From the cell containing the given text, extract its center point as (X, Y) coordinate. 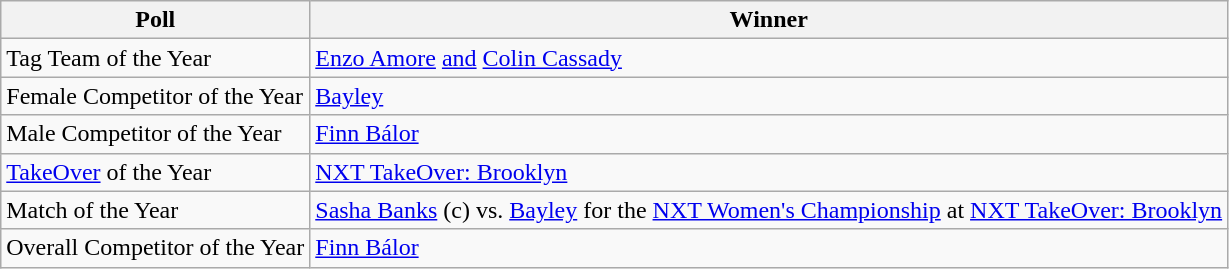
TakeOver of the Year (156, 172)
Male Competitor of the Year (156, 134)
Sasha Banks (c) vs. Bayley for the NXT Women's Championship at NXT TakeOver: Brooklyn (769, 210)
Female Competitor of the Year (156, 96)
Match of the Year (156, 210)
Enzo Amore and Colin Cassady (769, 58)
Poll (156, 20)
Tag Team of the Year (156, 58)
NXT TakeOver: Brooklyn (769, 172)
Overall Competitor of the Year (156, 248)
Winner (769, 20)
Bayley (769, 96)
